Pinpoint the cell where the given text exists, returning its (x, y) midpoint coordinate. 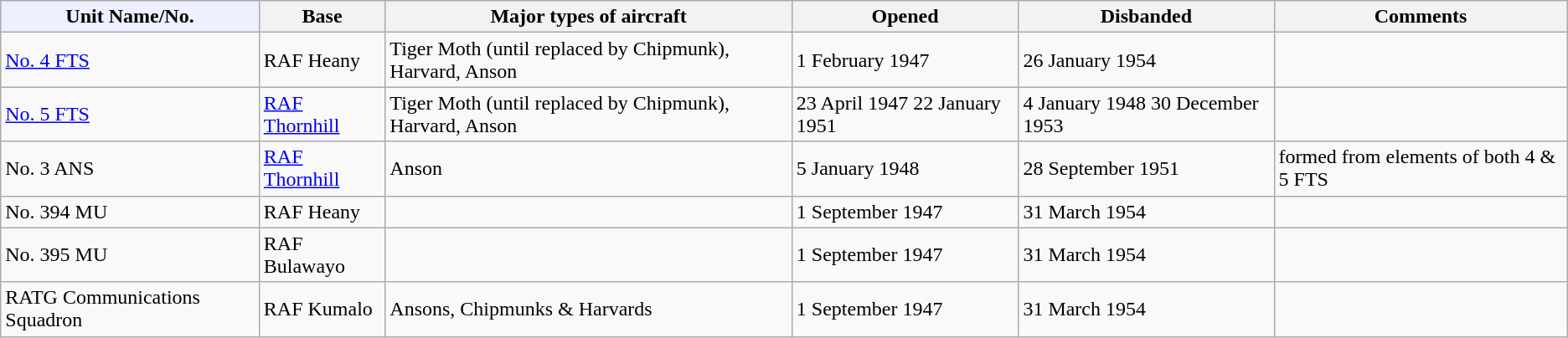
No. 5 FTS (131, 114)
No. 395 MU (131, 254)
formed from elements of both 4 & 5 FTS (1421, 169)
No. 4 FTS (131, 60)
No. 3 ANS (131, 169)
RAF Bulawayo (322, 254)
23 April 1947 22 January 1951 (905, 114)
RAF Kumalo (322, 310)
Comments (1421, 17)
Opened (905, 17)
No. 394 MU (131, 212)
Major types of aircraft (588, 17)
1 February 1947 (905, 60)
5 January 1948 (905, 169)
4 January 1948 30 December 1953 (1146, 114)
Unit Name/No. (131, 17)
Disbanded (1146, 17)
RATG Communications Squadron (131, 310)
Anson (588, 169)
28 September 1951 (1146, 169)
26 January 1954 (1146, 60)
Base (322, 17)
Ansons, Chipmunks & Harvards (588, 310)
